Extract the (X, Y) coordinate from the center of the cell holding the provided text.  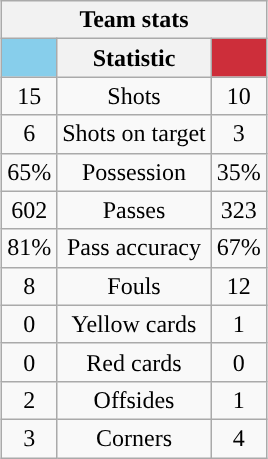
81% (30, 248)
2 (30, 400)
Shots on target (134, 134)
Passes (134, 210)
Possession (134, 172)
15 (30, 96)
4 (238, 438)
6 (30, 134)
10 (238, 96)
67% (238, 248)
Shots (134, 96)
8 (30, 286)
Pass accuracy (134, 248)
35% (238, 172)
Statistic (134, 58)
Red cards (134, 362)
Team stats (134, 20)
Corners (134, 438)
65% (30, 172)
12 (238, 286)
602 (30, 210)
Yellow cards (134, 324)
323 (238, 210)
Offsides (134, 400)
Fouls (134, 286)
